Determine the (X, Y) coordinate at the center of the cell enclosing the given text.  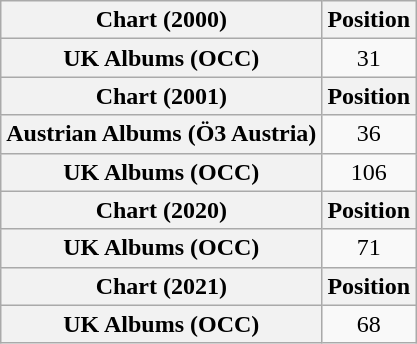
Austrian Albums (Ö3 Austria) (162, 134)
Chart (2000) (162, 20)
Chart (2020) (162, 210)
Chart (2021) (162, 286)
36 (369, 134)
Chart (2001) (162, 96)
71 (369, 248)
31 (369, 58)
68 (369, 324)
106 (369, 172)
